Search for the cell housing the specified text and yield its (X, Y) center coordinate. 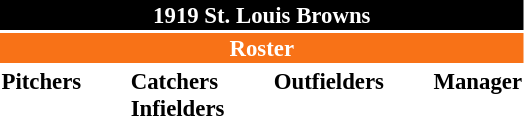
Roster (262, 48)
1919 St. Louis Browns (262, 15)
